Locate the cell with the specified text and output its [X, Y] center coordinate. 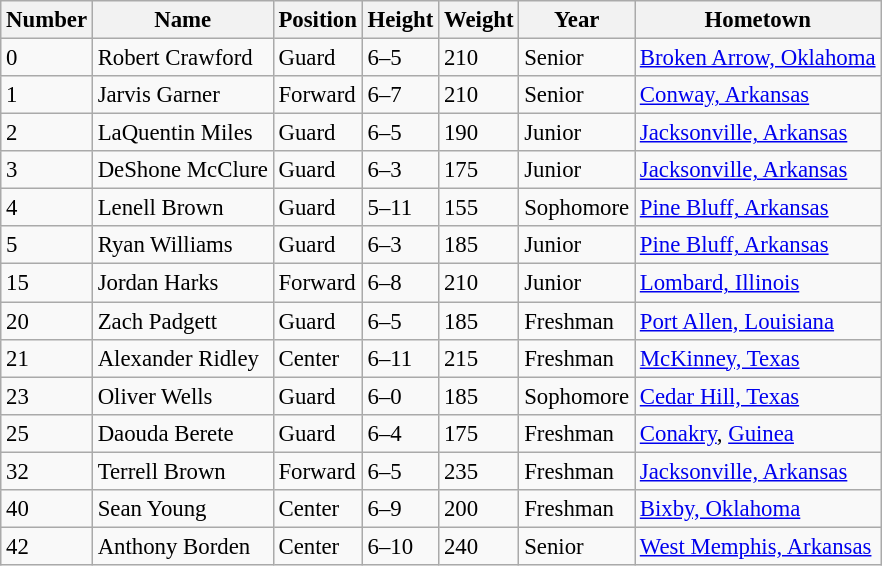
Sean Young [182, 509]
Position [318, 20]
240 [479, 546]
6–0 [400, 396]
190 [479, 133]
1 [47, 95]
Hometown [757, 20]
200 [479, 509]
Ryan Williams [182, 245]
Weight [479, 20]
Height [400, 20]
Conakry, Guinea [757, 433]
6–11 [400, 358]
Terrell Brown [182, 471]
6–9 [400, 509]
0 [47, 58]
5–11 [400, 208]
20 [47, 321]
155 [479, 208]
Daouda Berete [182, 433]
235 [479, 471]
LaQuentin Miles [182, 133]
Oliver Wells [182, 396]
6–8 [400, 283]
40 [47, 509]
32 [47, 471]
23 [47, 396]
West Memphis, Arkansas [757, 546]
Bixby, Oklahoma [757, 509]
Lombard, Illinois [757, 283]
42 [47, 546]
15 [47, 283]
6–7 [400, 95]
Anthony Borden [182, 546]
Lenell Brown [182, 208]
3 [47, 170]
Broken Arrow, Oklahoma [757, 58]
Zach Padgett [182, 321]
Jordan Harks [182, 283]
6–4 [400, 433]
Jarvis Garner [182, 95]
McKinney, Texas [757, 358]
6–10 [400, 546]
Name [182, 20]
215 [479, 358]
Cedar Hill, Texas [757, 396]
21 [47, 358]
5 [47, 245]
Number [47, 20]
DeShone McClure [182, 170]
Alexander Ridley [182, 358]
Robert Crawford [182, 58]
2 [47, 133]
25 [47, 433]
Year [577, 20]
4 [47, 208]
Port Allen, Louisiana [757, 321]
Conway, Arkansas [757, 95]
